Capture the cell that displays the provided text and extract its [X, Y] central coordinate. 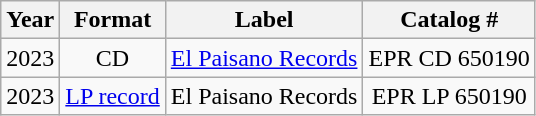
EPR LP 650190 [449, 96]
Year [30, 20]
Catalog # [449, 20]
Label [264, 20]
LP record [112, 96]
EPR CD 650190 [449, 58]
CD [112, 58]
Format [112, 20]
